Return the (x, y) coordinate for the center point of the cell that contains the specified text.  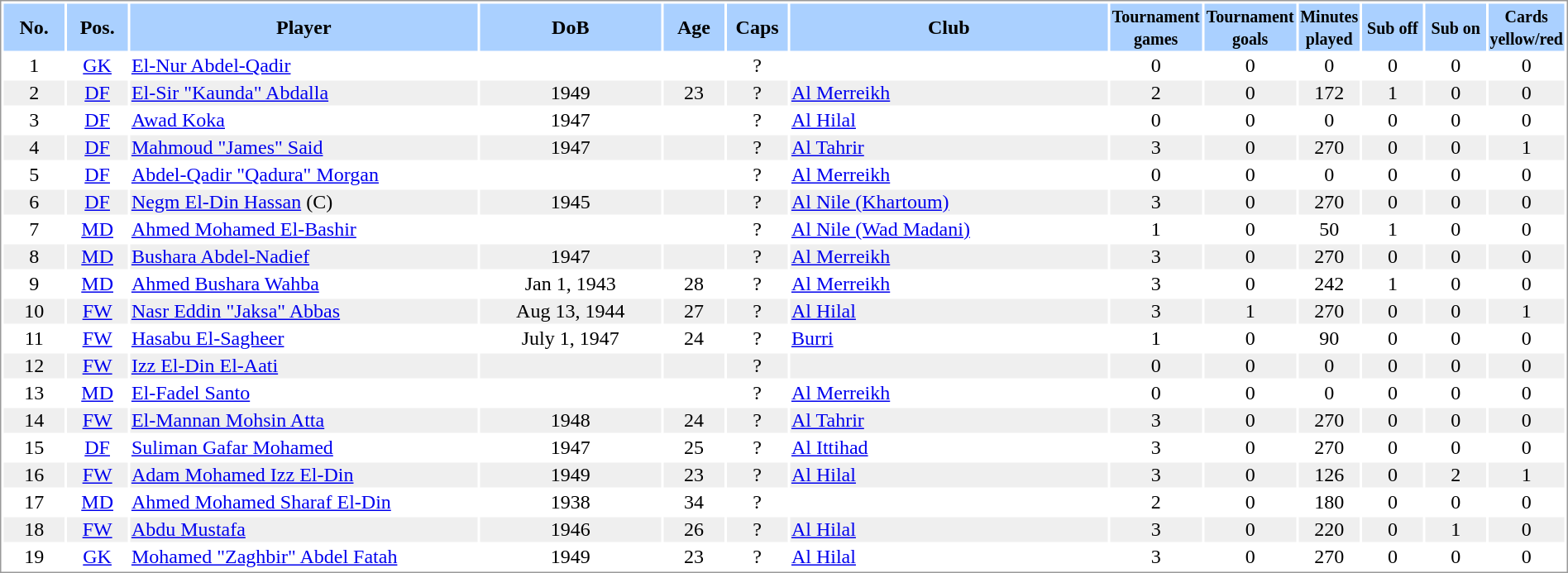
1946 (571, 530)
Hasabu El-Sagheer (304, 338)
Ahmed Mohamed Sharaf El-Din (304, 502)
Al Ittihad (949, 447)
28 (693, 284)
El-Nur Abdel-Qadir (304, 65)
El-Mannan Mohsin Atta (304, 421)
18 (33, 530)
Tournamentgoals (1250, 26)
17 (33, 502)
Player (304, 26)
12 (33, 366)
13 (33, 393)
Club (949, 26)
Tournamentgames (1156, 26)
DoB (571, 26)
Aug 13, 1944 (571, 312)
Ahmed Mohamed El-Bashir (304, 229)
1938 (571, 502)
El-Sir "Kaunda" Abdalla (304, 93)
Awad Koka (304, 120)
Mohamed "Zaghbir" Abdel Fatah (304, 556)
Pos. (98, 26)
Age (693, 26)
6 (33, 203)
9 (33, 284)
Cardsyellow/red (1527, 26)
4 (33, 148)
Adam Mohamed Izz El-Din (304, 475)
34 (693, 502)
25 (693, 447)
19 (33, 556)
No. (33, 26)
8 (33, 257)
10 (33, 312)
1948 (571, 421)
7 (33, 229)
Bushara Abdel-Nadief (304, 257)
Al Nile (Wad Madani) (949, 229)
Minutesplayed (1329, 26)
Jan 1, 1943 (571, 284)
El-Fadel Santo (304, 393)
Negm El-Din Hassan (C) (304, 203)
Nasr Eddin "Jaksa" Abbas (304, 312)
Sub off (1393, 26)
126 (1329, 475)
Al Nile (Khartoum) (949, 203)
Suliman Gafar Mohamed (304, 447)
July 1, 1947 (571, 338)
220 (1329, 530)
15 (33, 447)
Ahmed Bushara Wahba (304, 284)
14 (33, 421)
180 (1329, 502)
90 (1329, 338)
Caps (758, 26)
1945 (571, 203)
Izz El-Din El-Aati (304, 366)
16 (33, 475)
27 (693, 312)
Burri (949, 338)
Sub on (1456, 26)
11 (33, 338)
Mahmoud "James" Said (304, 148)
5 (33, 174)
26 (693, 530)
50 (1329, 229)
172 (1329, 93)
242 (1329, 284)
Abdu Mustafa (304, 530)
Abdel-Qadir "Qadura" Morgan (304, 174)
